Capture the cell that displays the provided text and extract its (x, y) central coordinate. 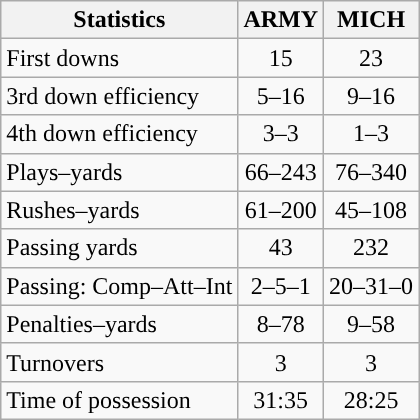
2–5–1 (281, 286)
Passing yards (120, 248)
20–31–0 (372, 286)
ARMY (281, 20)
Passing: Comp–Att–Int (120, 286)
43 (281, 248)
76–340 (372, 172)
3rd down efficiency (120, 96)
9–58 (372, 324)
61–200 (281, 210)
5–16 (281, 96)
1–3 (372, 134)
66–243 (281, 172)
28:25 (372, 400)
45–108 (372, 210)
23 (372, 58)
MICH (372, 20)
9–16 (372, 96)
Turnovers (120, 362)
Statistics (120, 20)
15 (281, 58)
4th down efficiency (120, 134)
Plays–yards (120, 172)
Time of possession (120, 400)
8–78 (281, 324)
31:35 (281, 400)
First downs (120, 58)
Rushes–yards (120, 210)
Penalties–yards (120, 324)
3–3 (281, 134)
232 (372, 248)
